Output the [X, Y] coordinate of the center of the cell containing the given text.  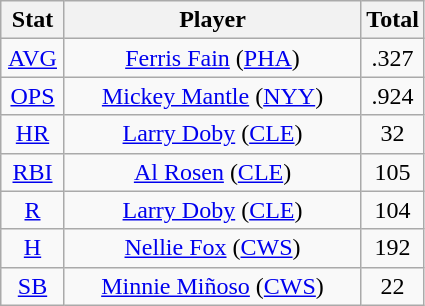
HR [33, 134]
.327 [393, 58]
Ferris Fain (PHA) [212, 58]
Minnie Miñoso (CWS) [212, 286]
.924 [393, 96]
Total [393, 20]
Stat [33, 20]
OPS [33, 96]
H [33, 248]
32 [393, 134]
22 [393, 286]
104 [393, 210]
Mickey Mantle (NYY) [212, 96]
192 [393, 248]
R [33, 210]
RBI [33, 172]
AVG [33, 58]
Nellie Fox (CWS) [212, 248]
Player [212, 20]
SB [33, 286]
105 [393, 172]
Al Rosen (CLE) [212, 172]
